For the text-containing cell, return its midpoint in [X, Y] coordinate format. 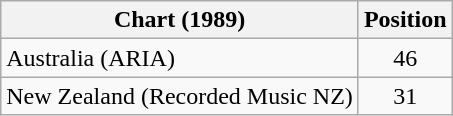
Australia (ARIA) [180, 58]
31 [405, 96]
46 [405, 58]
Position [405, 20]
New Zealand (Recorded Music NZ) [180, 96]
Chart (1989) [180, 20]
